Output the (x, y) coordinate of the center of the cell containing the given text.  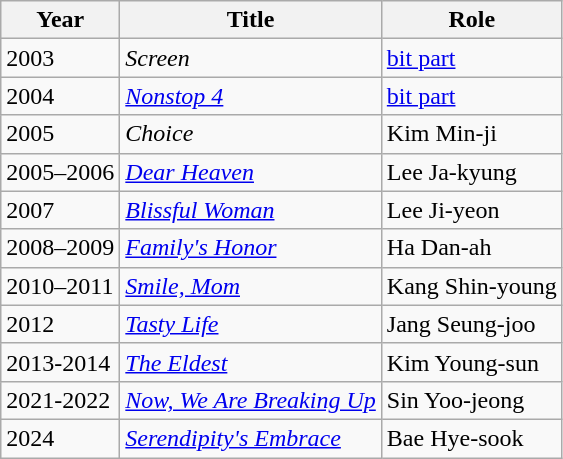
Screen (250, 58)
Role (472, 20)
Kang Shin-young (472, 286)
2021-2022 (60, 400)
2005–2006 (60, 172)
2010–2011 (60, 286)
Dear Heaven (250, 172)
2003 (60, 58)
Choice (250, 134)
Kim Min-ji (472, 134)
2013-2014 (60, 362)
Nonstop 4 (250, 96)
The Eldest (250, 362)
2012 (60, 324)
Year (60, 20)
Tasty Life (250, 324)
Lee Ji-yeon (472, 210)
Title (250, 20)
Jang Seung-joo (472, 324)
2008–2009 (60, 248)
Kim Young-sun (472, 362)
Blissful Woman (250, 210)
Sin Yoo-jeong (472, 400)
Smile, Mom (250, 286)
Bae Hye-sook (472, 438)
Lee Ja-kyung (472, 172)
Family's Honor (250, 248)
2024 (60, 438)
Now, We Are Breaking Up (250, 400)
Serendipity's Embrace (250, 438)
Ha Dan-ah (472, 248)
2004 (60, 96)
2005 (60, 134)
2007 (60, 210)
